Identify which cell holds the provided text, then report its (X, Y) central coordinate. 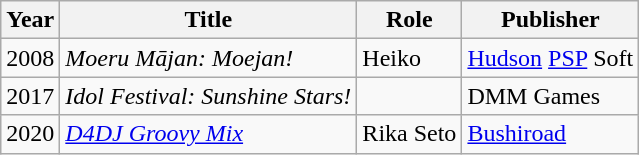
Year (30, 20)
Publisher (550, 20)
Moeru Mājan: Moejan! (208, 58)
Rika Seto (410, 134)
DMM Games (550, 96)
2020 (30, 134)
Idol Festival: Sunshine Stars! (208, 96)
2017 (30, 96)
Role (410, 20)
2008 (30, 58)
Bushiroad (550, 134)
Heiko (410, 58)
Hudson PSP Soft (550, 58)
D4DJ Groovy Mix (208, 134)
Title (208, 20)
